Determine the [x, y] coordinate at the center of the cell enclosing the given text.  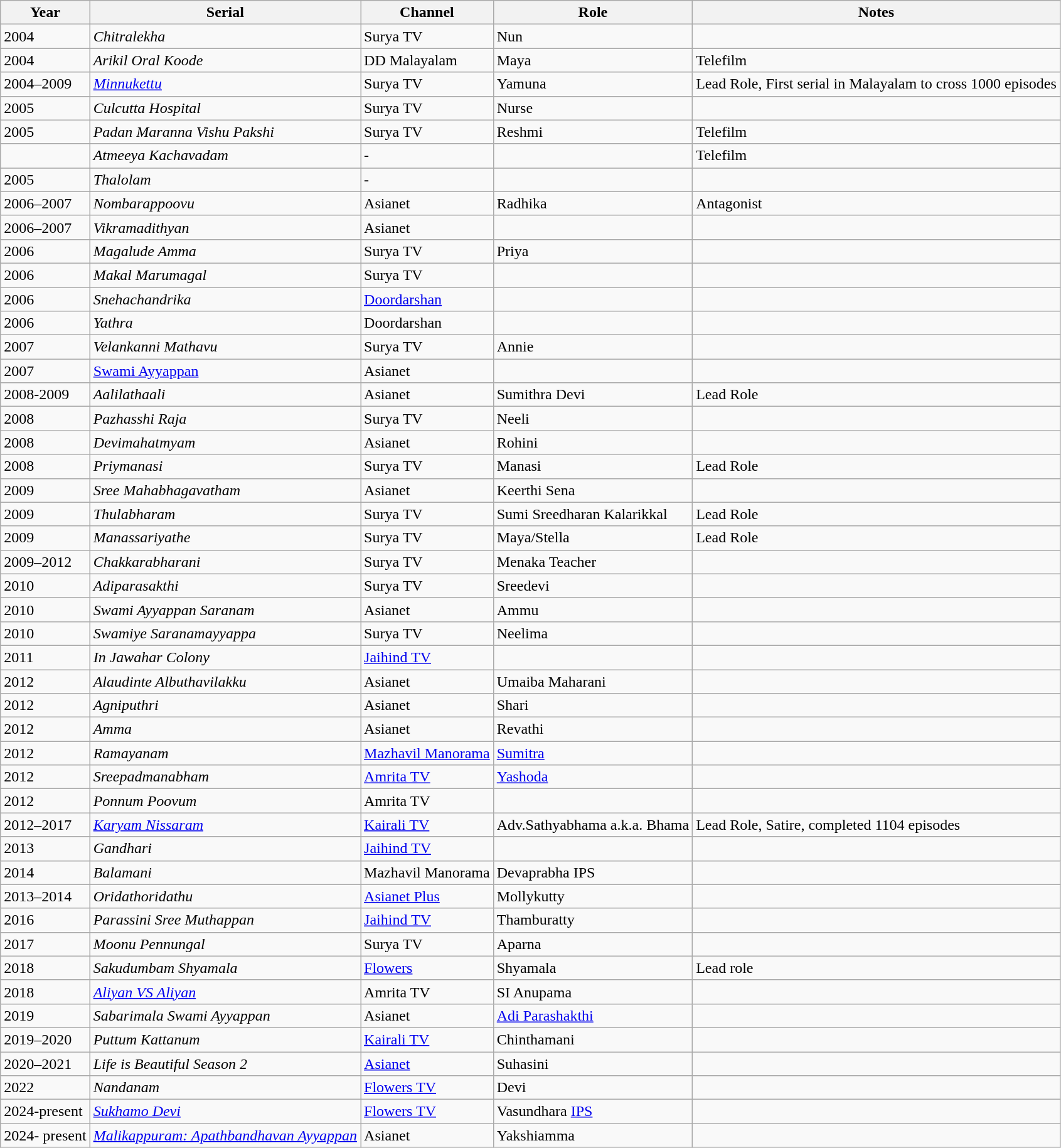
Yamuna [592, 84]
Aliyan VS Aliyan [225, 992]
Sumitra [592, 753]
Annie [592, 347]
Chitralekha [225, 36]
2013–2014 [45, 896]
2012–2017 [45, 825]
Priymanasi [225, 466]
Nurse [592, 108]
Sumi Sreedharan Kalarikkal [592, 514]
Umaiba Maharani [592, 681]
Parassini Sree Muthappan [225, 920]
Pazhasshi Raja [225, 419]
Serial [225, 13]
Chinthamani [592, 1039]
2008-2009 [45, 395]
Aalilathaali [225, 395]
Antagonist [877, 203]
Alaudinte Albuthavilakku [225, 681]
Velankanni Mathavu [225, 347]
2014 [45, 872]
Aparna [592, 944]
Swamiye Saranamayyappa [225, 633]
Adiparasakthi [225, 586]
Lead Role, Satire, completed 1104 episodes [877, 825]
Swami Ayyappan [225, 371]
Yakshiamma [592, 1135]
Gandhari [225, 849]
Amma [225, 729]
Sukhamo Devi [225, 1112]
Lead Role, First serial in Malayalam to cross 1000 episodes [877, 84]
Sreepadmanabham [225, 777]
Nandanam [225, 1088]
Culcutta Hospital [225, 108]
Karyam Nissaram [225, 825]
Sumithra Devi [592, 395]
Snehachandrika [225, 299]
Keerthi Sena [592, 490]
Suhasini [592, 1064]
Priya [592, 251]
Year [45, 13]
Yashoda [592, 777]
2013 [45, 849]
Chakkarabharani [225, 562]
Magalude Amma [225, 251]
Lead role [877, 968]
2024-present [45, 1112]
Arikil Oral Koode [225, 60]
Padan Maranna Vishu Pakshi [225, 132]
Manassariyathe [225, 538]
Asianet Plus [427, 896]
Nun [592, 36]
Sree Mahabhagavatham [225, 490]
Vikramadithyan [225, 227]
Moonu Pennungal [225, 944]
DD Malayalam [427, 60]
Neeli [592, 419]
Malikappuram: Apathbandhavan Ayyappan [225, 1135]
Devi [592, 1088]
Thalolam [225, 180]
Thamburatty [592, 920]
Manasi [592, 466]
Nombarappoovu [225, 203]
Flowers [427, 968]
Sakudumbam Shyamala [225, 968]
Ammu [592, 609]
Devaprabha IPS [592, 872]
Neelima [592, 633]
In Jawahar Colony [225, 657]
2020–2021 [45, 1064]
Radhika [592, 203]
Notes [877, 13]
Adv.Sathyabhama a.k.a. Bhama [592, 825]
Sreedevi [592, 586]
2019 [45, 1016]
Revathi [592, 729]
2016 [45, 920]
Swami Ayyappan Saranam [225, 609]
2009–2012 [45, 562]
Thulabharam [225, 514]
Agniputhri [225, 705]
Puttum Kattanum [225, 1039]
SI Anupama [592, 992]
Yathra [225, 323]
Maya [592, 60]
Life is Beautiful Season 2 [225, 1064]
Devimahatmyam [225, 443]
Role [592, 13]
Shyamala [592, 968]
2022 [45, 1088]
Ramayanam [225, 753]
2017 [45, 944]
Makal Marumagal [225, 275]
Adi Parashakthi [592, 1016]
Sabarimala Swami Ayyappan [225, 1016]
2019–2020 [45, 1039]
Ponnum Poovum [225, 801]
2011 [45, 657]
2024- present [45, 1135]
Shari [592, 705]
Minnukettu [225, 84]
Balamani [225, 872]
Oridathoridathu [225, 896]
Atmeeya Kachavadam [225, 156]
Reshmi [592, 132]
Channel [427, 13]
Mollykutty [592, 896]
Rohini [592, 443]
Vasundhara IPS [592, 1112]
Maya/Stella [592, 538]
Menaka Teacher [592, 562]
2004–2009 [45, 84]
